Search for the cell housing the specified text and yield its (X, Y) center coordinate. 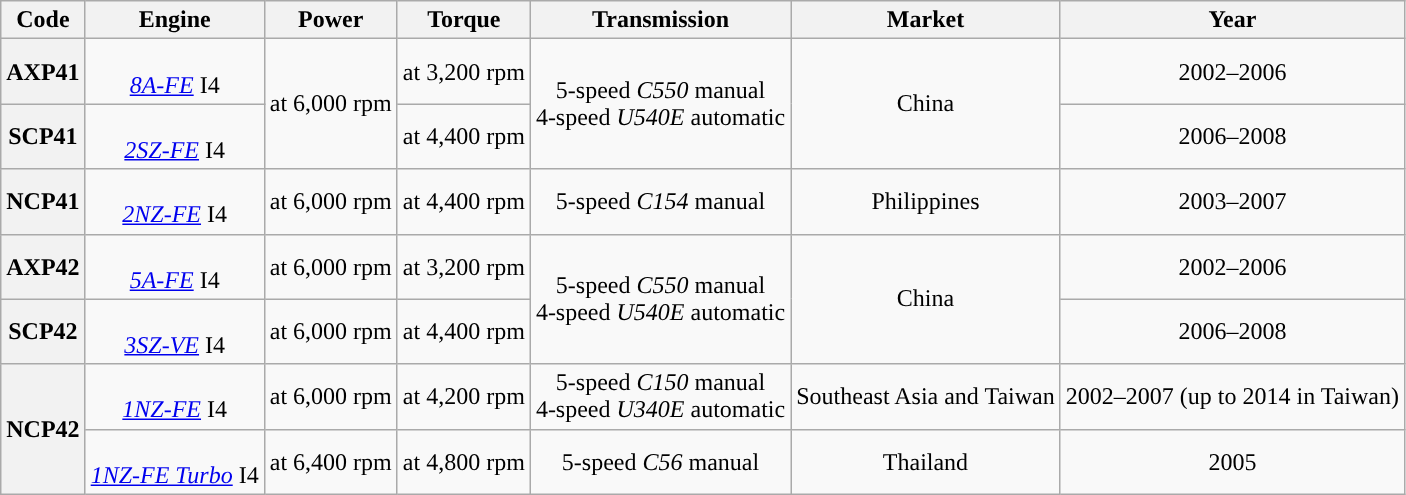
2003–2007 (1232, 202)
Market (926, 20)
2002–2007 (up to 2014 in Taiwan) (1232, 396)
SCP41 (43, 136)
AXP42 (43, 266)
at 4,800 rpm (464, 462)
Year (1232, 20)
Engine (174, 20)
8A-FE I4 (174, 72)
5-speed C56 manual (660, 462)
2SZ-FE I4 (174, 136)
at 4,200 rpm (464, 396)
1NZ-FE I4 (174, 396)
AXP41 (43, 72)
2NZ-FE I4 (174, 202)
Code (43, 20)
3SZ-VE I4 (174, 332)
1NZ-FE Turbo I4 (174, 462)
NCP41 (43, 202)
2005 (1232, 462)
NCP42 (43, 429)
Thailand (926, 462)
5-speed C150 manual4-speed U340E automatic (660, 396)
at 6,400 rpm (330, 462)
Southeast Asia and Taiwan (926, 396)
SCP42 (43, 332)
Torque (464, 20)
Philippines (926, 202)
5A-FE I4 (174, 266)
5-speed C154 manual (660, 202)
Power (330, 20)
Transmission (660, 20)
